Locate the cell with the specified text and output its [x, y] center coordinate. 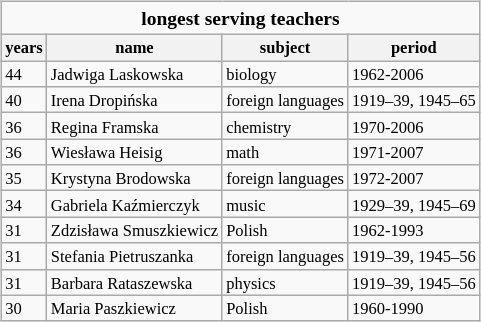
1972-2007 [414, 178]
Zdzisława Smuszkiewicz [134, 230]
name [134, 48]
years [24, 48]
Irena Dropińska [134, 100]
longest serving teachers [240, 18]
1970-2006 [414, 126]
music [285, 204]
subject [285, 48]
35 [24, 178]
1919–39, 1945–65 [414, 100]
biology [285, 74]
math [285, 152]
chemistry [285, 126]
44 [24, 74]
1960-1990 [414, 308]
Regina Framska [134, 126]
Jadwiga Laskowska [134, 74]
Krystyna Brodowska [134, 178]
Gabriela Kaźmierczyk [134, 204]
30 [24, 308]
Stefania Pietruszanka [134, 256]
40 [24, 100]
1929–39, 1945–69 [414, 204]
1962-2006 [414, 74]
Maria Paszkiewicz [134, 308]
Wiesława Heisig [134, 152]
1962-1993 [414, 230]
1971-2007 [414, 152]
period [414, 48]
Barbara Rataszewska [134, 282]
34 [24, 204]
physics [285, 282]
